For the text-containing cell, return its midpoint in (x, y) coordinate format. 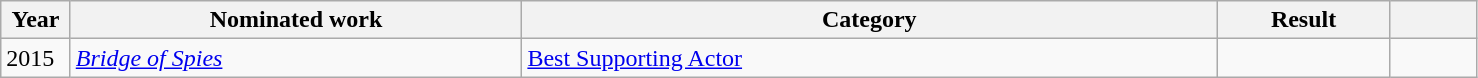
Bridge of Spies (296, 58)
Best Supporting Actor (870, 58)
Result (1304, 20)
2015 (36, 58)
Nominated work (296, 20)
Year (36, 20)
Category (870, 20)
